Search for the cell housing the specified text and yield its (x, y) center coordinate. 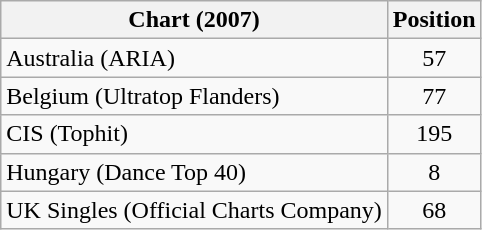
CIS (Tophit) (194, 134)
Position (434, 20)
68 (434, 210)
195 (434, 134)
Belgium (Ultratop Flanders) (194, 96)
Chart (2007) (194, 20)
Hungary (Dance Top 40) (194, 172)
UK Singles (Official Charts Company) (194, 210)
57 (434, 58)
77 (434, 96)
8 (434, 172)
Australia (ARIA) (194, 58)
